Return (X, Y) of the center of cell containing provided text 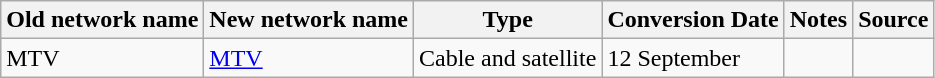
Type (508, 20)
Source (894, 20)
Old network name (102, 20)
New network name (309, 20)
Conversion Date (693, 20)
Notes (818, 20)
Cable and satellite (508, 58)
12 September (693, 58)
